Return the (X, Y) coordinate for the center point of the cell that contains the specified text.  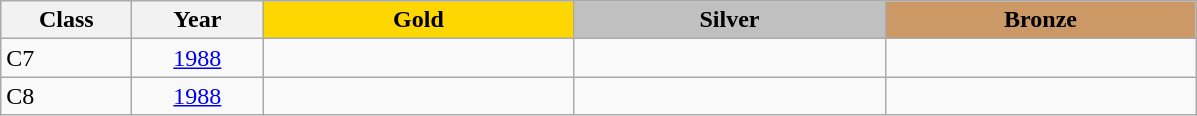
Year (198, 20)
Class (66, 20)
C8 (66, 96)
C7 (66, 58)
Bronze (1040, 20)
Gold (418, 20)
Silver (730, 20)
